From the cell containing the given text, extract its center point as [x, y] coordinate. 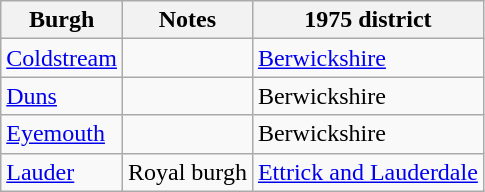
Burgh [62, 20]
Coldstream [62, 58]
Eyemouth [62, 134]
1975 district [368, 20]
Duns [62, 96]
Ettrick and Lauderdale [368, 172]
Royal burgh [187, 172]
Notes [187, 20]
Lauder [62, 172]
